For the text-containing cell, return its midpoint in [X, Y] coordinate format. 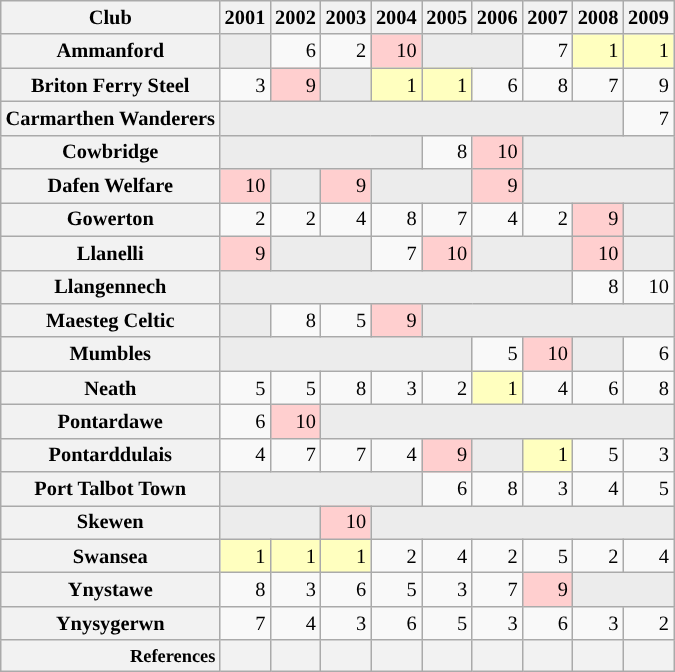
2007 [547, 17]
Swansea [110, 556]
Maesteg Celtic [110, 320]
Llangennech [110, 287]
Mumbles [110, 354]
2009 [648, 17]
Cowbridge [110, 152]
2008 [598, 17]
Gowerton [110, 219]
References [110, 656]
2005 [447, 17]
Pontardawe [110, 421]
Ynystawe [110, 589]
2003 [346, 17]
2002 [295, 17]
2004 [396, 17]
Neath [110, 388]
Carmarthen Wanderers [110, 118]
Ynysygerwn [110, 623]
Pontarddulais [110, 455]
Ammanford [110, 51]
Port Talbot Town [110, 489]
Skewen [110, 522]
2006 [497, 17]
Club [110, 17]
Dafen Welfare [110, 186]
Briton Ferry Steel [110, 85]
2001 [245, 17]
Llanelli [110, 253]
